For the text-containing cell, return its midpoint in [x, y] coordinate format. 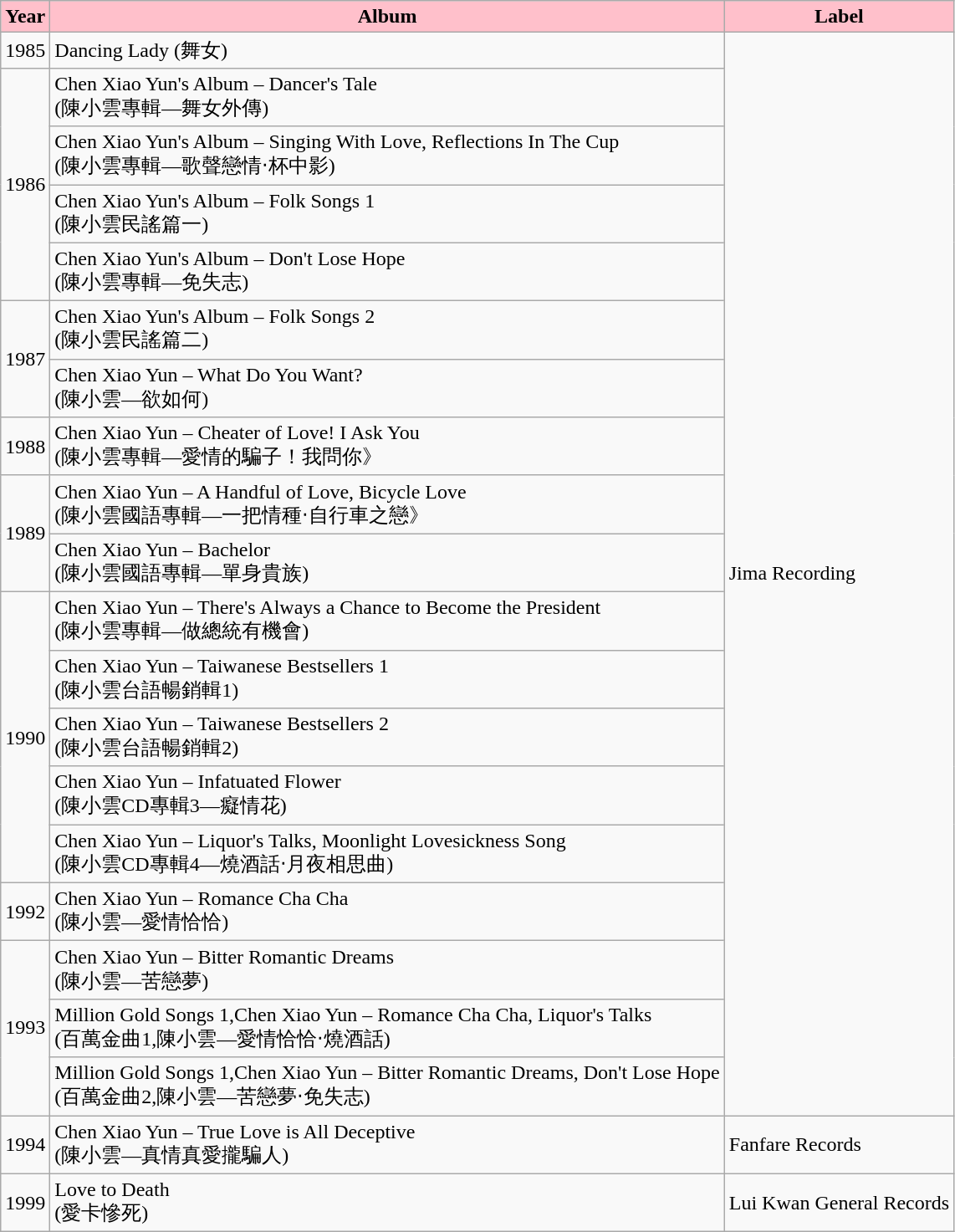
Chen Xiao Yun – A Handful of Love, Bicycle Love(陳小雲國語專輯—一把情種‧自行車之戀》 [387, 504]
1992 [25, 912]
Chen Xiao Yun – Liquor's Talks, Moonlight Lovesickness Song(陳小雲CD專輯4—燒酒話‧月夜相思曲) [387, 854]
Chen Xiao Yun's Album – Folk Songs 2(陳小雲民謠篇二) [387, 330]
Love to Death(愛卡慘死) [387, 1203]
Chen Xiao Yun – True Love is All Deceptive(陳小雲—真情真愛攏騙人) [387, 1145]
Chen Xiao Yun – Infatuated Flower(陳小雲CD專輯3—癡情花) [387, 795]
1988 [25, 447]
Chen Xiao Yun – Bitter Romantic Dreams(陳小雲—苦戀夢) [387, 970]
1989 [25, 534]
Chen Xiao Yun's Album – Singing With Love, Reflections In The Cup(陳小雲專輯—歌聲戀情‧杯中影) [387, 156]
Chen Xiao Yun – Bachelor(陳小雲國語專輯—單身貴族) [387, 563]
Jima Recording [839, 574]
1994 [25, 1145]
Chen Xiao Yun's Album – Dancer's Tale(陳小雲專輯—舞女外傳) [387, 97]
1986 [25, 184]
Chen Xiao Yun – Taiwanese Bestsellers 2(陳小雲台語暢銷輯2) [387, 738]
Chen Xiao Yun – Romance Cha Cha(陳小雲—愛情恰恰) [387, 912]
Chen Xiao Yun – Cheater of Love! I Ask You(陳小雲專輯—愛情的騙子！我問你》 [387, 447]
Chen Xiao Yun – Taiwanese Bestsellers 1(陳小雲台語暢銷輯1) [387, 679]
1990 [25, 737]
Chen Xiao Yun – What Do You Want?(陳小雲—欲如何) [387, 388]
Lui Kwan General Records [839, 1203]
Year [25, 17]
1987 [25, 360]
1993 [25, 1029]
Chen Xiao Yun's Album – Don't Lose Hope(陳小雲專輯—免失志) [387, 272]
Chen Xiao Yun's Album – Folk Songs 1(陳小雲民謠篇一) [387, 213]
1999 [25, 1203]
Dancing Lady (舞女) [387, 50]
Chen Xiao Yun – There's Always a Chance to Become the President(陳小雲專輯—做總統有機會) [387, 621]
Million Gold Songs 1,Chen Xiao Yun – Romance Cha Cha, Liquor's Talks(百萬金曲1,陳小雲—愛情恰恰‧燒酒話) [387, 1028]
Label [839, 17]
1985 [25, 50]
Fanfare Records [839, 1145]
Million Gold Songs 1,Chen Xiao Yun – Bitter Romantic Dreams, Don't Lose Hope(百萬金曲2,陳小雲—苦戀夢‧免失志) [387, 1086]
Album [387, 17]
